Identify which cell holds the provided text, then report its (X, Y) central coordinate. 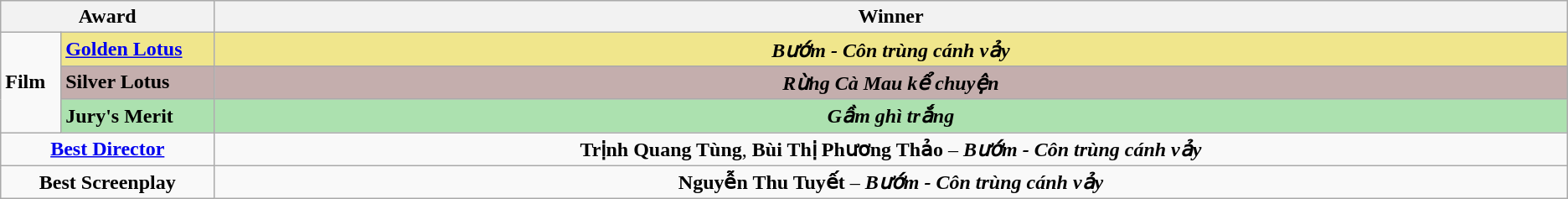
Jury's Merit (137, 116)
Bướm - Côn trùng cánh vảy (891, 50)
Best Screenplay (107, 182)
Award (107, 17)
Nguyễn Thu Tuyết – Bướm - Côn trùng cánh vảy (891, 182)
Golden Lotus (137, 50)
Silver Lotus (137, 82)
Rừng Cà Mau kể chuyện (891, 82)
Film (31, 82)
Gầm ghì trắng (891, 116)
Best Director (107, 149)
Trịnh Quang Tùng, Bùi Thị Phương Thảo – Bướm - Côn trùng cánh vảy (891, 149)
Winner (891, 17)
